For the text-containing cell, return its midpoint in (X, Y) coordinate format. 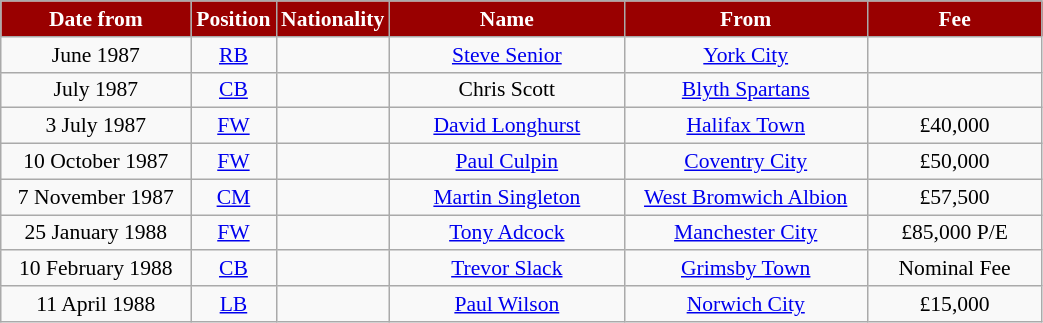
West Bromwich Albion (746, 197)
Blyth Spartans (746, 90)
7 November 1987 (96, 197)
Nominal Fee (954, 269)
Trevor Slack (506, 269)
Steve Senior (506, 55)
Halifax Town (746, 126)
David Longhurst (506, 126)
LB (234, 304)
10 October 1987 (96, 162)
Nationality (332, 19)
Martin Singleton (506, 197)
Position (234, 19)
Tony Adcock (506, 233)
Paul Culpin (506, 162)
June 1987 (96, 55)
£40,000 (954, 126)
Chris Scott (506, 90)
RB (234, 55)
From (746, 19)
Norwich City (746, 304)
July 1987 (96, 90)
CM (234, 197)
11 April 1988 (96, 304)
£50,000 (954, 162)
10 February 1988 (96, 269)
£15,000 (954, 304)
Paul Wilson (506, 304)
Manchester City (746, 233)
York City (746, 55)
25 January 1988 (96, 233)
Date from (96, 19)
3 July 1987 (96, 126)
Coventry City (746, 162)
Grimsby Town (746, 269)
Name (506, 19)
£85,000 P/E (954, 233)
£57,500 (954, 197)
Fee (954, 19)
